Capture the cell that displays the provided text and extract its [x, y] central coordinate. 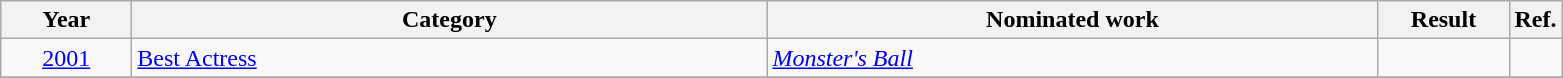
Best Actress [450, 58]
Nominated work [1072, 20]
Monster's Ball [1072, 58]
Ref. [1536, 20]
Category [450, 20]
2001 [66, 58]
Year [66, 20]
Result [1444, 20]
